Search for the cell housing the specified text and yield its [x, y] center coordinate. 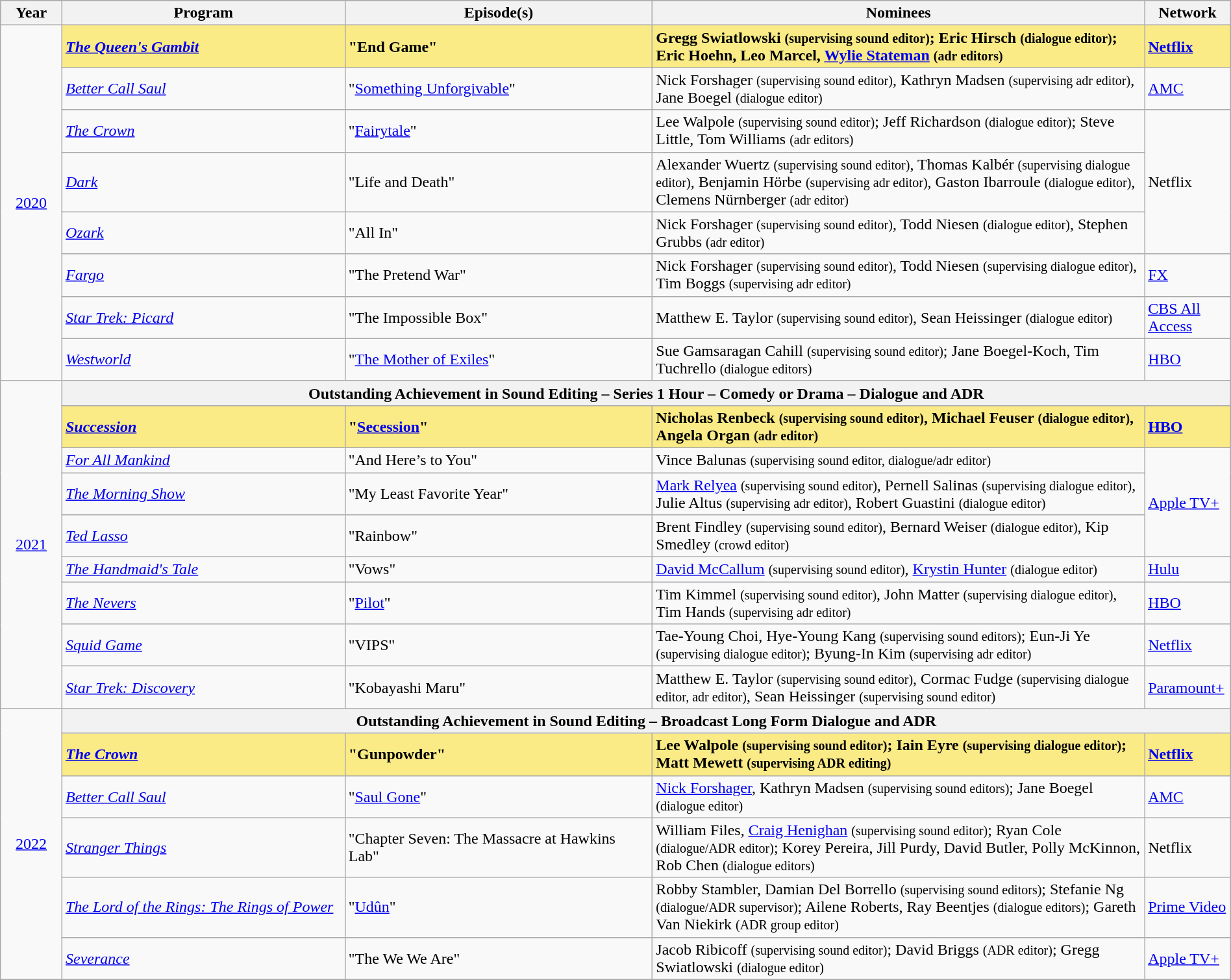
CBS All Access [1188, 317]
Program [203, 13]
"Chapter Seven: The Massacre at Hawkins Lab" [499, 848]
Stranger Things [203, 848]
"VIPS" [499, 646]
2022 [31, 844]
"End Game" [499, 47]
Nominees [899, 13]
FX [1188, 275]
Jacob Ribicoff (supervising sound editor); David Briggs (ADR editor); Gregg Swiatlowski (dialogue editor) [899, 959]
Network [1188, 13]
Ozark [203, 232]
Tim Kimmel (supervising sound editor), John Matter (supervising dialogue editor), Tim Hands (supervising adr editor) [899, 603]
Nick Forshager (supervising sound editor), Todd Niesen (supervising dialogue editor), Tim Boggs (supervising adr editor) [899, 275]
Episode(s) [499, 13]
For All Mankind [203, 460]
"Pilot" [499, 603]
Sue Gamsaragan Cahill (supervising sound editor); Jane Boegel-Koch, Tim Tuchrello (dialogue editors) [899, 360]
The Handmaid's Tale [203, 570]
2021 [31, 544]
Fargo [203, 275]
Gregg Swiatlowski (supervising sound editor); Eric Hirsch (dialogue editor); Eric Hoehn, Leo Marcel, Wylie Stateman (adr editors) [899, 47]
Succession [203, 426]
Lee Walpole (supervising sound editor); Jeff Richardson (dialogue editor); Steve Little, Tom Williams (adr editors) [899, 131]
"Life and Death" [499, 182]
Outstanding Achievement in Sound Editing – Broadcast Long Form Dialogue and ADR [646, 721]
"My Least Favorite Year" [499, 494]
Matthew E. Taylor (supervising sound editor), Sean Heissinger (dialogue editor) [899, 317]
Hulu [1188, 570]
The Nevers [203, 603]
Lee Walpole (supervising sound editor); Iain Eyre (supervising dialogue editor); Matt Mewett (supervising ADR editing) [899, 755]
"Secession" [499, 426]
"Kobayashi Maru" [499, 687]
Nick Forshager, Kathryn Madsen (supervising sound editors); Jane Boegel (dialogue editor) [899, 796]
"Rainbow" [499, 536]
Ted Lasso [203, 536]
"The Impossible Box" [499, 317]
"The We We Are" [499, 959]
Outstanding Achievement in Sound Editing – Series 1 Hour – Comedy or Drama – Dialogue and ADR [646, 393]
Squid Game [203, 646]
David McCallum (supervising sound editor), Krystin Hunter (dialogue editor) [899, 570]
"Gunpowder" [499, 755]
Nicholas Renbeck (supervising sound editor), Michael Feuser (dialogue editor), Angela Organ (adr editor) [899, 426]
Paramount+ [1188, 687]
Westworld [203, 360]
The Queen's Gambit [203, 47]
The Morning Show [203, 494]
Tae-Young Choi, Hye-Young Kang (supervising sound editors); Eun-Ji Ye (supervising dialogue editor); Byung-In Kim (supervising adr editor) [899, 646]
"Vows" [499, 570]
Star Trek: Discovery [203, 687]
The Lord of the Rings: The Rings of Power [203, 907]
"Fairytale" [499, 131]
Nick Forshager (supervising sound editor), Kathryn Madsen (supervising adr editor), Jane Boegel (dialogue editor) [899, 88]
"The Mother of Exiles" [499, 360]
Nick Forshager (supervising sound editor), Todd Niesen (dialogue editor), Stephen Grubbs (adr editor) [899, 232]
Dark [203, 182]
Brent Findley (supervising sound editor), Bernard Weiser (dialogue editor), Kip Smedley (crowd editor) [899, 536]
Star Trek: Picard [203, 317]
2020 [31, 203]
"Udûn" [499, 907]
"Something Unforgivable" [499, 88]
"The Pretend War" [499, 275]
Matthew E. Taylor (supervising sound editor), Cormac Fudge (supervising dialogue editor, adr editor), Sean Heissinger (supervising sound editor) [899, 687]
Severance [203, 959]
Year [31, 13]
"And Here’s to You" [499, 460]
Prime Video [1188, 907]
"All In" [499, 232]
Vince Balunas (supervising sound editor, dialogue/adr editor) [899, 460]
"Saul Gone" [499, 796]
